Capture the cell that displays the provided text and extract its (X, Y) central coordinate. 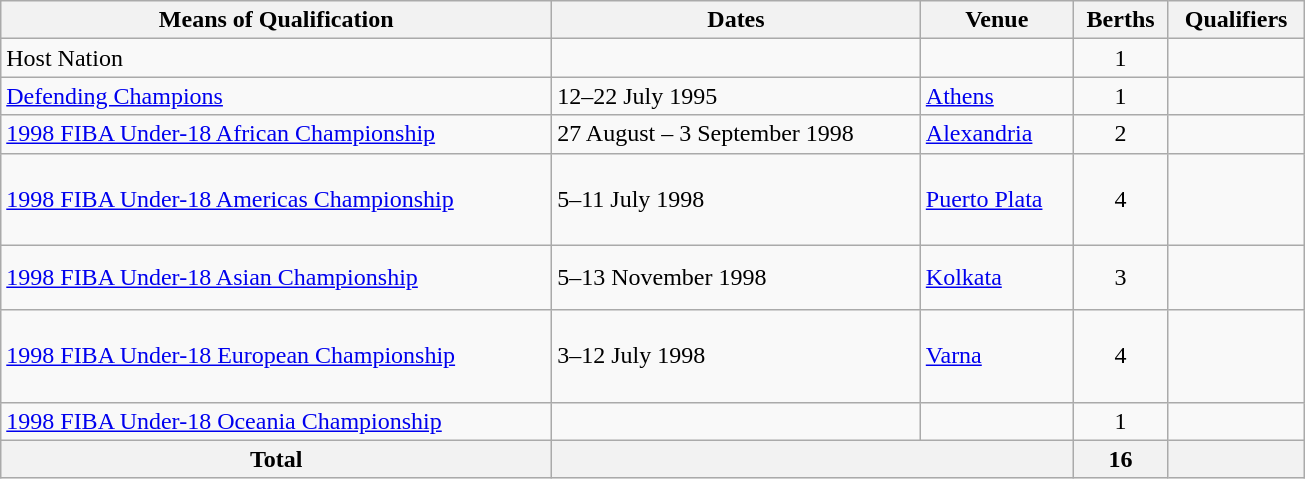
1998 FIBA Under-18 African Championship (276, 134)
16 (1120, 459)
Total (276, 459)
Defending Champions (276, 96)
3 (1120, 278)
Alexandria (996, 134)
Venue (996, 20)
2 (1120, 134)
Athens (996, 96)
Kolkata (996, 278)
5–13 November 1998 (736, 278)
Qualifiers (1236, 20)
Host Nation (276, 58)
Varna (996, 356)
1998 FIBA Under-18 Oceania Championship (276, 421)
5–11 July 1998 (736, 199)
Berths (1120, 20)
Dates (736, 20)
1998 FIBA Under-18 Americas Championship (276, 199)
Means of Qualification (276, 20)
1998 FIBA Under-18 European Championship (276, 356)
27 August – 3 September 1998 (736, 134)
1998 FIBA Under-18 Asian Championship (276, 278)
3–12 July 1998 (736, 356)
Puerto Plata (996, 199)
12–22 July 1995 (736, 96)
